Return the [X, Y] coordinate for the center point of the cell that contains the specified text.  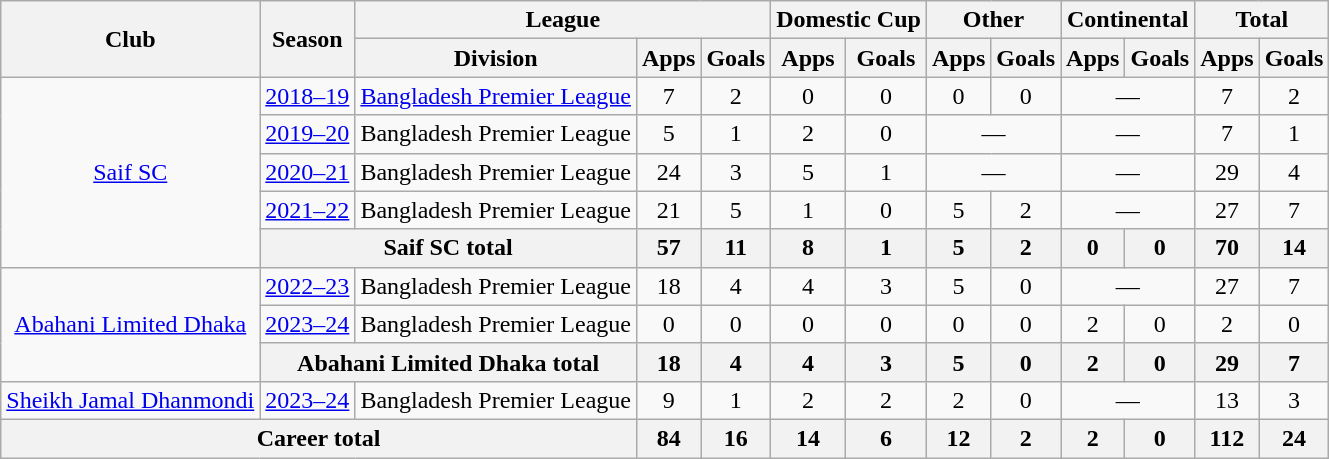
Total [1262, 20]
13 [1227, 400]
League [563, 20]
11 [736, 248]
Saif SC [130, 172]
70 [1227, 248]
16 [736, 438]
2021–22 [308, 210]
2019–20 [308, 134]
2020–21 [308, 172]
Division [496, 58]
Season [308, 39]
2018–19 [308, 96]
84 [668, 438]
Saif SC total [448, 248]
2022–23 [308, 286]
Domestic Cup [849, 20]
21 [668, 210]
9 [668, 400]
Career total [319, 438]
6 [886, 438]
57 [668, 248]
Continental [1128, 20]
8 [808, 248]
12 [958, 438]
112 [1227, 438]
Other [993, 20]
Abahani Limited Dhaka [130, 324]
Sheikh Jamal Dhanmondi [130, 400]
Abahani Limited Dhaka total [448, 362]
Club [130, 39]
